For the text-containing cell, return its midpoint in [X, Y] coordinate format. 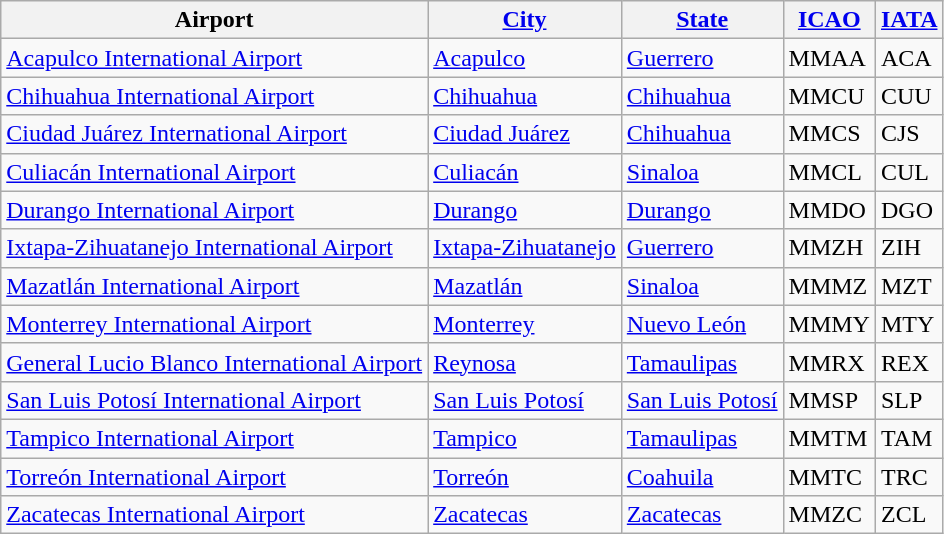
MMZC [829, 515]
TRC [909, 477]
Culiacán International Airport [214, 172]
Monterrey [525, 324]
CUL [909, 172]
SLP [909, 400]
Coahuila [702, 477]
REX [909, 362]
ZCL [909, 515]
Ciudad Juárez [525, 134]
Chihuahua International Airport [214, 96]
Nuevo León [702, 324]
ZIH [909, 248]
IATA [909, 20]
Torreón [525, 477]
CJS [909, 134]
MMCL [829, 172]
Zacatecas International Airport [214, 515]
DGO [909, 210]
Ixtapa-Zihuatanejo [525, 248]
ACA [909, 58]
Tampico International Airport [214, 438]
Torreón International Airport [214, 477]
MMDO [829, 210]
Mazatlán [525, 286]
MMCU [829, 96]
Ixtapa-Zihuatanejo International Airport [214, 248]
Culiacán [525, 172]
Acapulco International Airport [214, 58]
Monterrey International Airport [214, 324]
San Luis Potosí International Airport [214, 400]
MTY [909, 324]
Airport [214, 20]
Ciudad Juárez International Airport [214, 134]
Acapulco [525, 58]
MMTM [829, 438]
MZT [909, 286]
MMCS [829, 134]
MMZH [829, 248]
ICAO [829, 20]
State [702, 20]
MMAA [829, 58]
MMMZ [829, 286]
Durango International Airport [214, 210]
CUU [909, 96]
MMMY [829, 324]
City [525, 20]
MMSP [829, 400]
MMTC [829, 477]
Mazatlán International Airport [214, 286]
Reynosa [525, 362]
General Lucio Blanco International Airport [214, 362]
TAM [909, 438]
MMRX [829, 362]
Tampico [525, 438]
